Identify which cell holds the provided text, then report its (x, y) central coordinate. 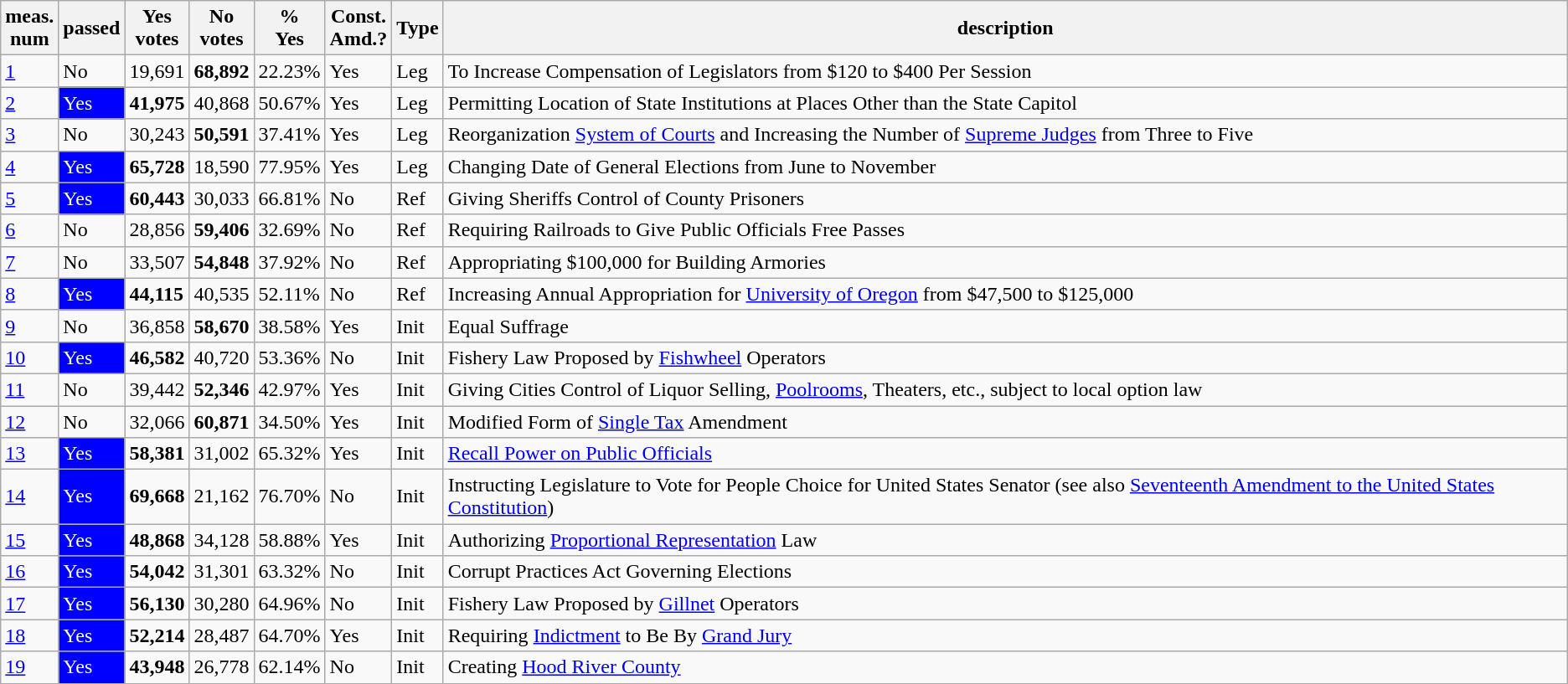
77.95% (290, 167)
28,856 (157, 230)
42.97% (290, 389)
%Yes (290, 28)
18 (30, 635)
Reorganization System of Courts and Increasing the Number of Supreme Judges from Three to Five (1005, 135)
To Increase Compensation of Legislators from $120 to $400 Per Session (1005, 71)
56,130 (157, 604)
10 (30, 357)
Type (417, 28)
Novotes (221, 28)
Fishery Law Proposed by Fishwheel Operators (1005, 357)
40,868 (221, 103)
13 (30, 454)
4 (30, 167)
48,868 (157, 540)
16 (30, 572)
38.58% (290, 326)
21,162 (221, 497)
Instructing Legislature to Vote for People Choice for United States Senator (see also Seventeenth Amendment to the United States Constitution) (1005, 497)
44,115 (157, 294)
19 (30, 667)
41,975 (157, 103)
54,042 (157, 572)
37.41% (290, 135)
58,381 (157, 454)
58.88% (290, 540)
Changing Date of General Elections from June to November (1005, 167)
60,443 (157, 198)
34,128 (221, 540)
68,892 (221, 71)
50,591 (221, 135)
Yesvotes (157, 28)
39,442 (157, 389)
50.67% (290, 103)
36,858 (157, 326)
description (1005, 28)
40,535 (221, 294)
34.50% (290, 421)
26,778 (221, 667)
76.70% (290, 497)
9 (30, 326)
46,582 (157, 357)
Requiring Railroads to Give Public Officials Free Passes (1005, 230)
Permitting Location of State Institutions at Places Other than the State Capitol (1005, 103)
64.96% (290, 604)
30,033 (221, 198)
14 (30, 497)
1 (30, 71)
Appropriating $100,000 for Building Armories (1005, 262)
30,243 (157, 135)
33,507 (157, 262)
69,668 (157, 497)
6 (30, 230)
Requiring Indictment to Be By Grand Jury (1005, 635)
Giving Cities Control of Liquor Selling, Poolrooms, Theaters, etc., subject to local option law (1005, 389)
64.70% (290, 635)
19,691 (157, 71)
66.81% (290, 198)
Giving Sheriffs Control of County Prisoners (1005, 198)
18,590 (221, 167)
15 (30, 540)
52,214 (157, 635)
Corrupt Practices Act Governing Elections (1005, 572)
Creating Hood River County (1005, 667)
43,948 (157, 667)
Increasing Annual Appropriation for University of Oregon from $47,500 to $125,000 (1005, 294)
65.32% (290, 454)
32,066 (157, 421)
8 (30, 294)
3 (30, 135)
32.69% (290, 230)
5 (30, 198)
28,487 (221, 635)
Authorizing Proportional Representation Law (1005, 540)
65,728 (157, 167)
59,406 (221, 230)
60,871 (221, 421)
40,720 (221, 357)
Fishery Law Proposed by Gillnet Operators (1005, 604)
passed (92, 28)
Recall Power on Public Officials (1005, 454)
2 (30, 103)
Const.Amd.? (358, 28)
31,002 (221, 454)
17 (30, 604)
30,280 (221, 604)
52.11% (290, 294)
12 (30, 421)
7 (30, 262)
meas.num (30, 28)
11 (30, 389)
Equal Suffrage (1005, 326)
63.32% (290, 572)
54,848 (221, 262)
58,670 (221, 326)
52,346 (221, 389)
62.14% (290, 667)
Modified Form of Single Tax Amendment (1005, 421)
53.36% (290, 357)
22.23% (290, 71)
31,301 (221, 572)
37.92% (290, 262)
